Provide the [x, y] coordinate of the cell's center where the given text is located.  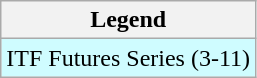
ITF Futures Series (3-11) [128, 58]
Legend [128, 20]
